Capture the cell that displays the provided text and extract its [X, Y] central coordinate. 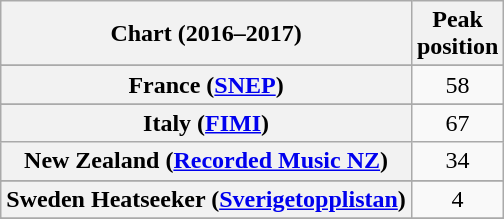
Italy (FIMI) [206, 123]
New Zealand (Recorded Music NZ) [206, 161]
67 [457, 123]
Sweden Heatseeker (Sverigetopplistan) [206, 199]
34 [457, 161]
58 [457, 85]
France (SNEP) [206, 85]
Peakposition [457, 34]
Chart (2016–2017) [206, 34]
4 [457, 199]
